Pinpoint the cell where the given text exists, returning its (X, Y) midpoint coordinate. 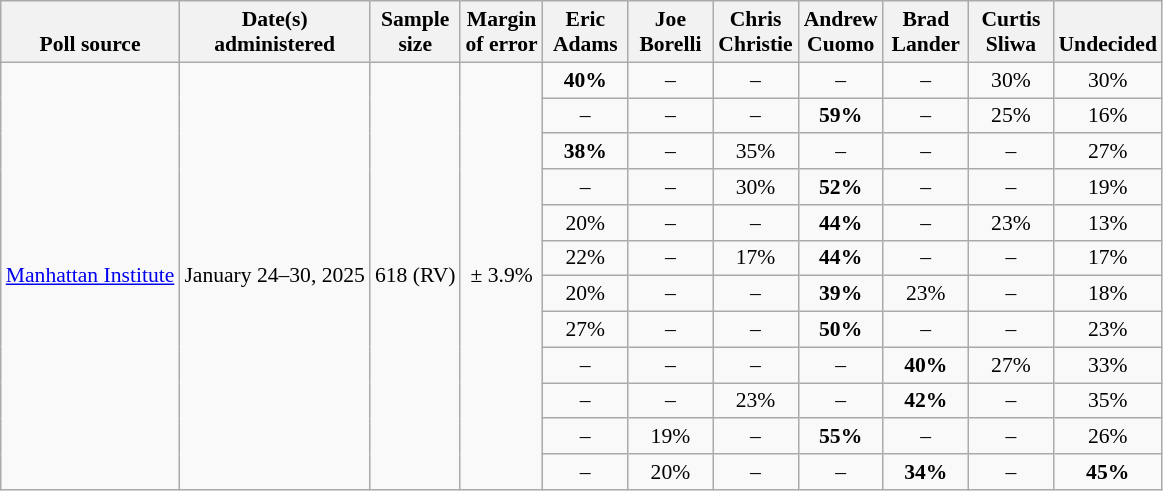
± 3.9% (501, 276)
16% (1107, 116)
25% (1010, 116)
52% (840, 187)
AndrewCuomo (840, 32)
39% (840, 294)
January 24–30, 2025 (274, 276)
BradLander (926, 32)
Samplesize (416, 32)
Undecided (1107, 32)
33% (1107, 365)
34% (926, 472)
Marginof error (501, 32)
CurtisSliwa (1010, 32)
50% (840, 330)
Poll source (90, 32)
38% (586, 152)
42% (926, 401)
Manhattan Institute (90, 276)
Date(s)administered (274, 32)
26% (1107, 437)
JoeBorelli (670, 32)
13% (1107, 223)
ChrisChristie (756, 32)
22% (586, 258)
18% (1107, 294)
59% (840, 116)
618 (RV) (416, 276)
45% (1107, 472)
EricAdams (586, 32)
55% (840, 437)
